Extract the (X, Y) coordinate from the center of the cell holding the provided text.  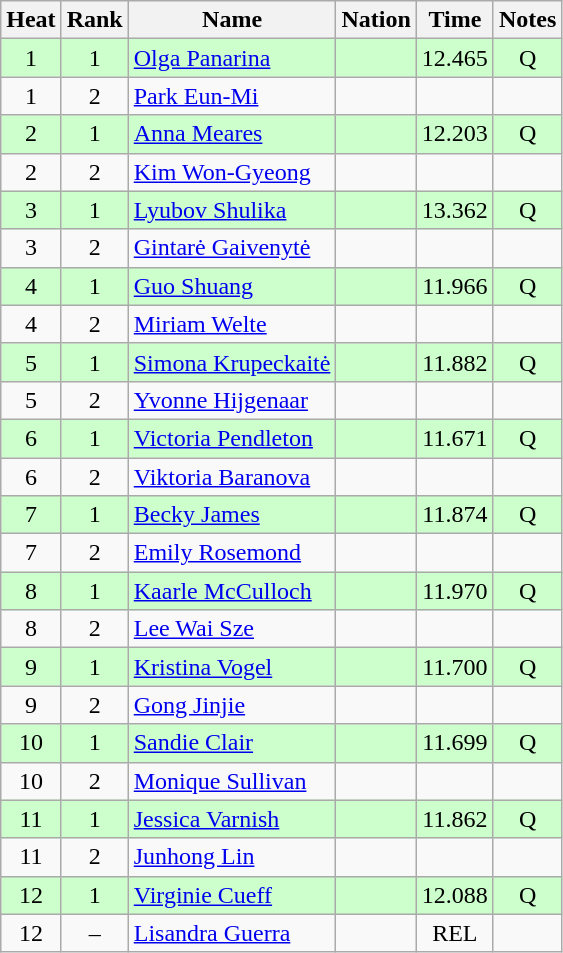
Name (232, 20)
Simona Krupeckaitė (232, 362)
Olga Panarina (232, 58)
Emily Rosemond (232, 553)
Lisandra Guerra (232, 933)
Jessica Varnish (232, 819)
12.465 (454, 58)
Gintarė Gaivenytė (232, 248)
Monique Sullivan (232, 781)
Junhong Lin (232, 857)
Time (454, 20)
Miriam Welte (232, 324)
Kim Won-Gyeong (232, 172)
11.671 (454, 438)
Heat (31, 20)
Victoria Pendleton (232, 438)
Notes (527, 20)
11.966 (454, 286)
Anna Meares (232, 134)
12.203 (454, 134)
11.862 (454, 819)
Viktoria Baranova (232, 477)
11.882 (454, 362)
Virginie Cueff (232, 895)
Kristina Vogel (232, 667)
11.700 (454, 667)
11.699 (454, 743)
Guo Shuang (232, 286)
Rank (94, 20)
– (94, 933)
Gong Jinjie (232, 705)
Lyubov Shulika (232, 210)
12.088 (454, 895)
Kaarle McCulloch (232, 591)
Sandie Clair (232, 743)
Becky James (232, 515)
Yvonne Hijgenaar (232, 400)
Lee Wai Sze (232, 629)
11.874 (454, 515)
REL (454, 933)
Nation (376, 20)
11.970 (454, 591)
Park Eun-Mi (232, 96)
13.362 (454, 210)
